Pinpoint the cell where the given text exists, returning its [x, y] midpoint coordinate. 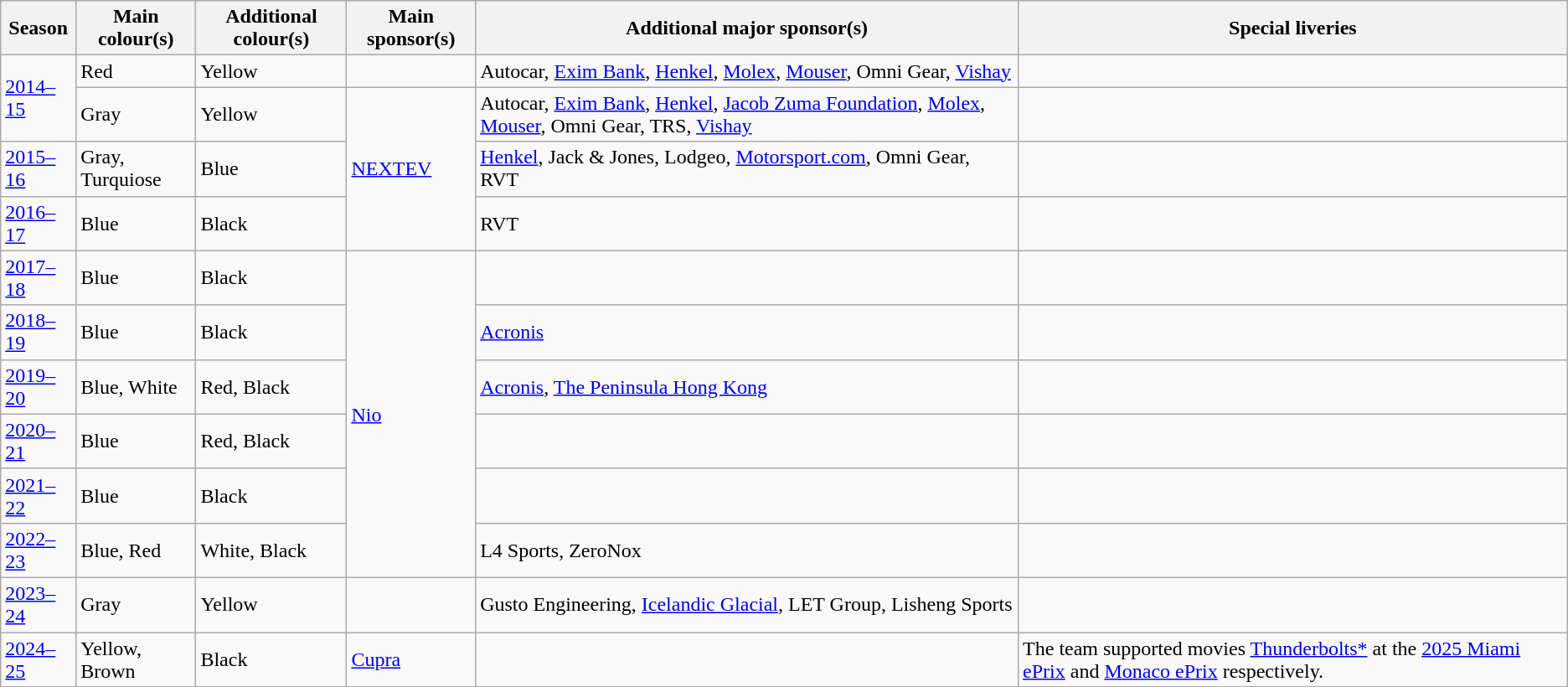
Main sponsor(s) [411, 28]
Yellow, Brown [136, 659]
Autocar, Exim Bank, Henkel, Molex, Mouser, Omni Gear, Vishay [747, 71]
Additional colour(s) [271, 28]
RVT [747, 223]
Henkel, Jack & Jones, Lodgeo, Motorsport.com, Omni Gear, RVT [747, 169]
2014–15 [39, 99]
NEXTEV [411, 169]
Red [136, 71]
2024–25 [39, 659]
L4 Sports, ZeroNox [747, 550]
2015–16 [39, 169]
2021–22 [39, 496]
2019–20 [39, 387]
Gusto Engineering, Icelandic Glacial, LET Group, Lisheng Sports [747, 605]
Additional major sponsor(s) [747, 28]
2017–18 [39, 278]
Acronis [747, 332]
Blue, White [136, 387]
The team supported movies Thunderbolts* at the 2025 Miami ePrix and Monaco ePrix respectively. [1293, 659]
Autocar, Exim Bank, Henkel, Jacob Zuma Foundation, Molex, Mouser, Omni Gear, TRS, Vishay [747, 114]
Cupra [411, 659]
Gray, Turquiose [136, 169]
2018–19 [39, 332]
Main colour(s) [136, 28]
2022–23 [39, 550]
2016–17 [39, 223]
2023–24 [39, 605]
Blue, Red [136, 550]
2020–21 [39, 441]
White, Black [271, 550]
Nio [411, 414]
Season [39, 28]
Acronis, The Peninsula Hong Kong [747, 387]
Special liveries [1293, 28]
